Extract the [X, Y] coordinate from the center of the cell holding the provided text.  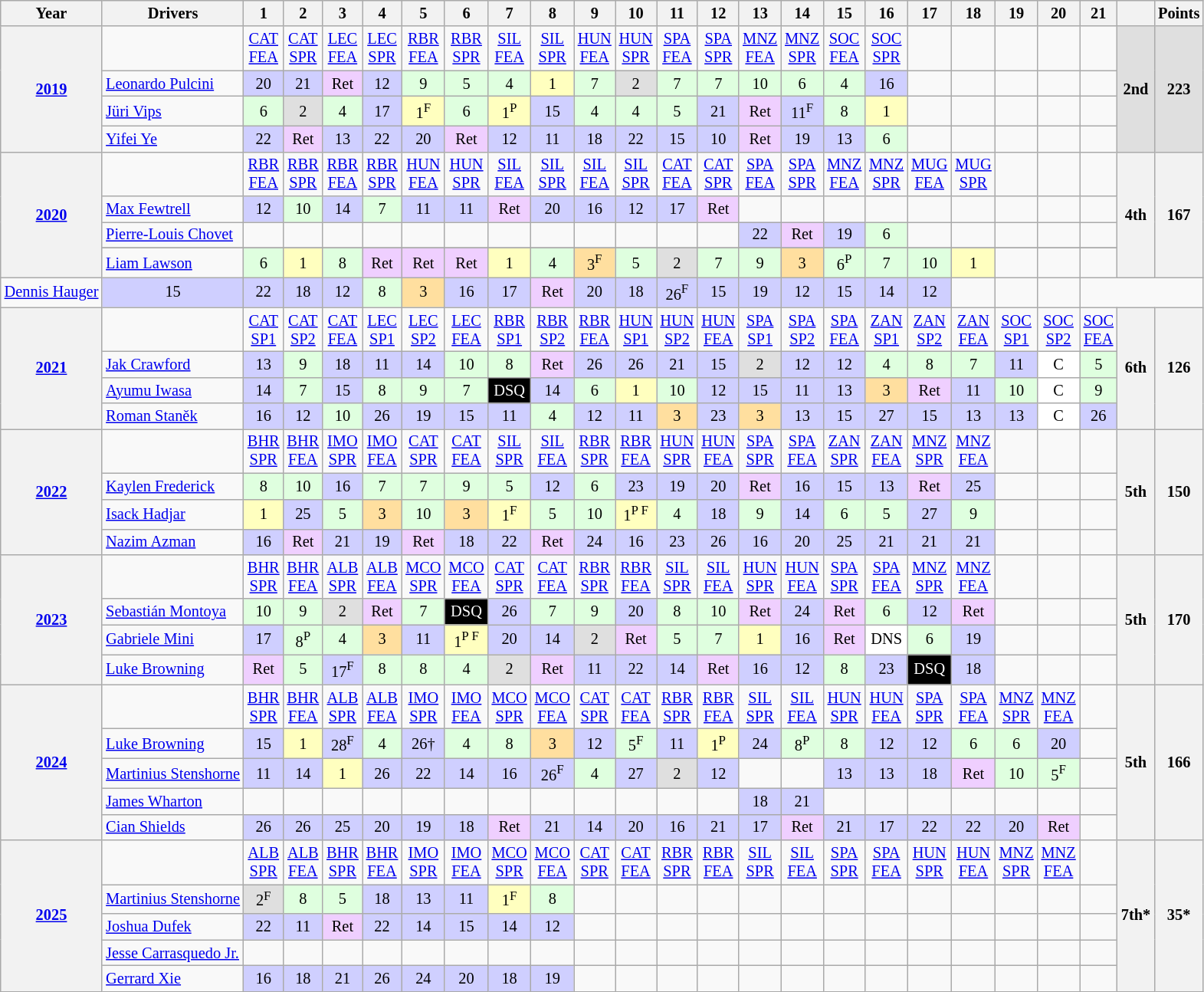
Isack Hadjar [173, 514]
Roman Staněk [173, 416]
35* [1179, 915]
RBRSP2 [553, 330]
4th [1136, 215]
2021 [52, 368]
2020 [52, 215]
Sebastián Montoya [173, 612]
ZANSP1 [886, 330]
6P [845, 262]
MUGFEA [929, 174]
28F [343, 744]
Jüri Vips [173, 110]
2025 [52, 915]
Ayumu Iwasa [173, 390]
Jesse Carrasquedo Jr. [173, 953]
2nd [1136, 89]
Dennis Hauger [52, 293]
Nazim Azman [173, 542]
3F [595, 262]
LECSP1 [382, 330]
SPASP1 [760, 330]
ZANSPR [845, 451]
Jak Crawford [173, 364]
HUNSP2 [677, 330]
11F [802, 110]
Drivers [173, 13]
2024 [52, 762]
150 [1179, 491]
170 [1179, 619]
Max Fewtrell [173, 209]
SOCSP2 [1059, 330]
Points [1179, 13]
7th* [1136, 915]
6th [1136, 368]
LECSPR [382, 48]
DNS [886, 639]
2022 [52, 491]
167 [1179, 215]
Gerrard Xie [173, 978]
2F [264, 898]
LECSP2 [423, 330]
Year [52, 13]
ZANSP2 [929, 330]
Kaylen Frederick [173, 486]
Joshua Dufek [173, 927]
Gabriele Mini [173, 639]
Pierre-Louis Chovet [173, 235]
SOCSPR [886, 48]
CATSP1 [264, 330]
HUNSP1 [636, 330]
Cian Shields [173, 827]
Yifei Ye [173, 139]
SPASP2 [802, 330]
2023 [52, 619]
166 [1179, 762]
223 [1179, 89]
MUGSPR [973, 174]
James Wharton [173, 801]
126 [1179, 368]
SOCSP1 [1016, 330]
2019 [52, 89]
CATSP2 [303, 330]
Leonardo Pulcini [173, 84]
26† [423, 744]
Liam Lawson [173, 262]
17F [343, 670]
RBRSP1 [510, 330]
